Detect which cell encompasses the target text, then output its [X, Y] center coordinate. 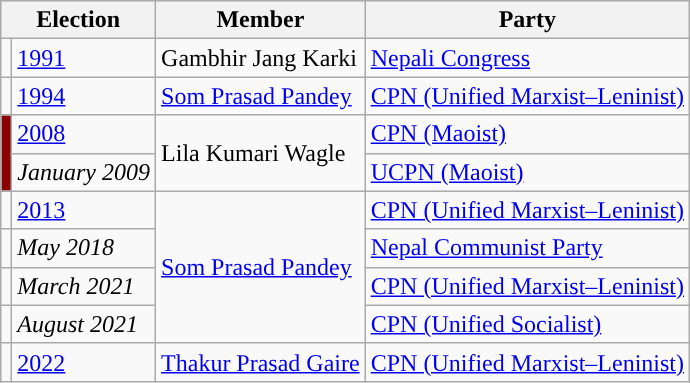
CPN (Unified Socialist) [527, 324]
2013 [84, 210]
March 2021 [84, 286]
August 2021 [84, 324]
2008 [84, 134]
Nepali Congress [527, 58]
Nepal Communist Party [527, 248]
UCPN (Maoist) [527, 172]
CPN (Maoist) [527, 134]
May 2018 [84, 248]
2022 [84, 362]
Gambhir Jang Karki [261, 58]
Member [261, 20]
1991 [84, 58]
Lila Kumari Wagle [261, 153]
1994 [84, 96]
Election [78, 20]
Thakur Prasad Gaire [261, 362]
January 2009 [84, 172]
Party [527, 20]
